Provide the (X, Y) coordinate of the cell's center where the given text is located.  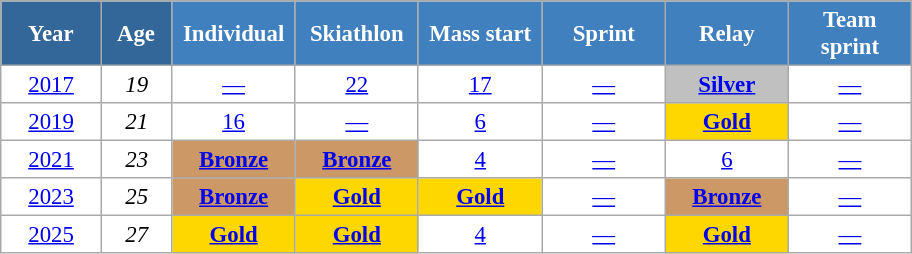
19 (136, 85)
Individual (234, 34)
Year (52, 34)
2021 (52, 160)
2023 (52, 197)
21 (136, 122)
2019 (52, 122)
Relay (726, 34)
Mass start (480, 34)
23 (136, 160)
2017 (52, 85)
Team sprint (850, 34)
16 (234, 122)
2025 (52, 235)
17 (480, 85)
Age (136, 34)
27 (136, 235)
Skiathlon (356, 34)
25 (136, 197)
Silver (726, 85)
Sprint (604, 34)
22 (356, 85)
